Locate the cell with the specified text and output its (X, Y) center coordinate. 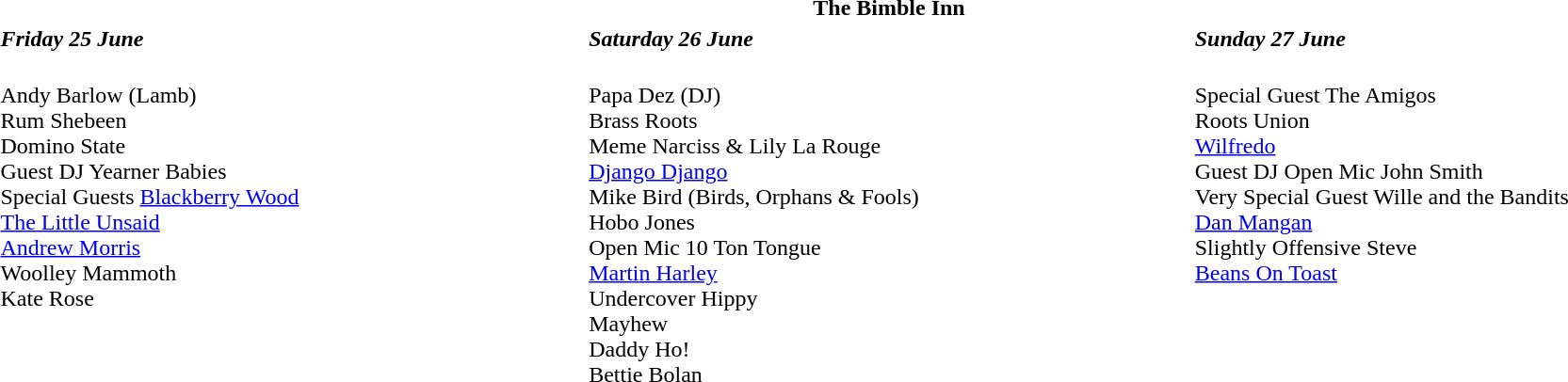
Saturday 26 June (889, 39)
